Search for the cell housing the specified text and yield its (x, y) center coordinate. 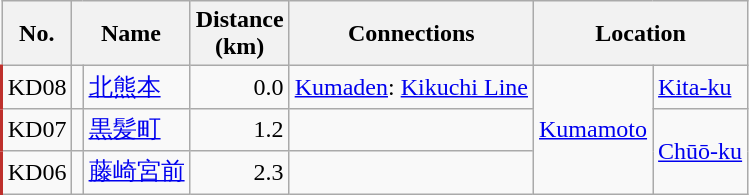
2.3 (240, 172)
Kita-ku (700, 88)
北熊本 (136, 88)
Chūō-ku (700, 150)
Name (131, 34)
Kumaden: Kikuchi Line (411, 88)
No. (37, 34)
藤崎宮前 (136, 172)
Distance (km) (240, 34)
Connections (411, 34)
0.0 (240, 88)
KD08 (37, 88)
KD06 (37, 172)
Kumamoto (594, 130)
Location (641, 34)
1.2 (240, 130)
黒髪町 (136, 130)
KD07 (37, 130)
